For the text-containing cell, return its midpoint in [X, Y] coordinate format. 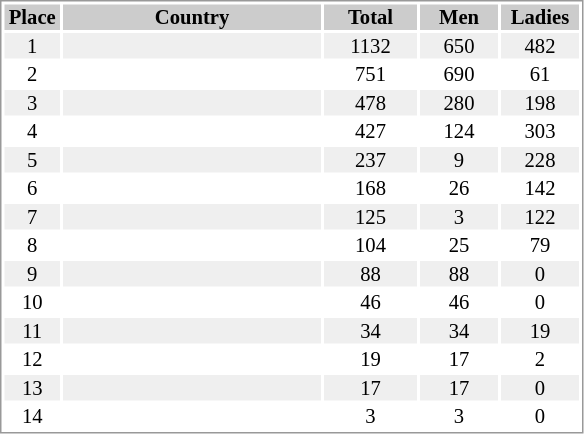
8 [32, 245]
4 [32, 131]
Ladies [540, 17]
303 [540, 131]
61 [540, 75]
237 [370, 160]
Total [370, 17]
5 [32, 160]
751 [370, 75]
25 [459, 245]
Place [32, 17]
12 [32, 359]
122 [540, 217]
478 [370, 103]
1132 [370, 46]
7 [32, 217]
10 [32, 303]
280 [459, 103]
26 [459, 189]
79 [540, 245]
482 [540, 46]
228 [540, 160]
11 [32, 331]
125 [370, 217]
124 [459, 131]
142 [540, 189]
168 [370, 189]
198 [540, 103]
13 [32, 388]
6 [32, 189]
Country [192, 17]
690 [459, 75]
427 [370, 131]
104 [370, 245]
1 [32, 46]
14 [32, 417]
650 [459, 46]
Men [459, 17]
